From the cell containing the given text, extract its center point as [X, Y] coordinate. 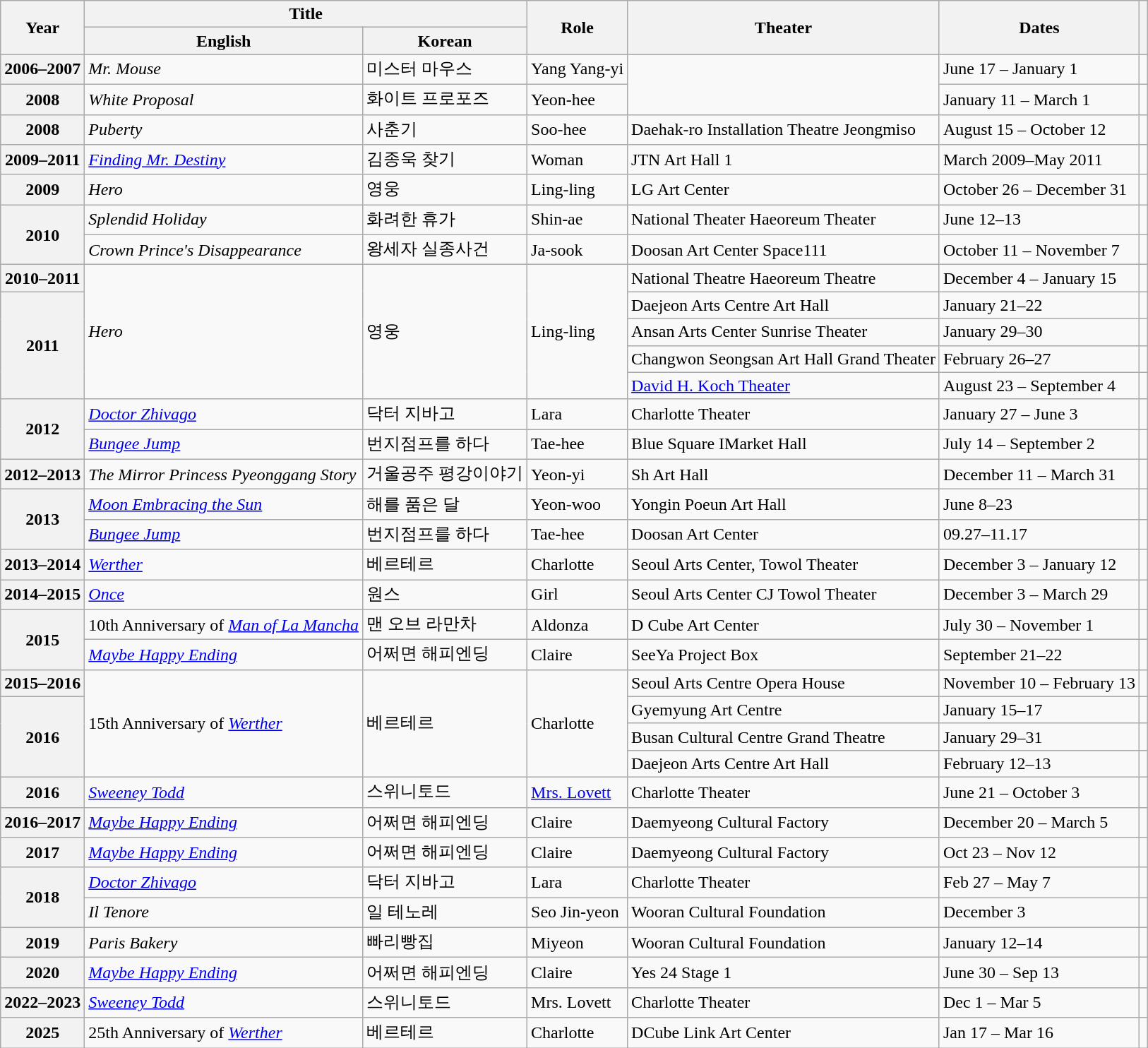
Year [42, 28]
September 21–22 [1039, 655]
June 17 – January 1 [1039, 69]
January 11 – March 1 [1039, 99]
Soo-hee [578, 130]
원스 [445, 595]
화이트 프로포즈 [445, 99]
February 12–13 [1039, 763]
Blue Square IMarket Hall [784, 445]
January 27 – June 3 [1039, 414]
December 4 – January 15 [1039, 278]
화려한 휴가 [445, 220]
English [224, 41]
Sh Art Hall [784, 475]
December 20 – March 5 [1039, 822]
2017 [42, 853]
Doosan Art Center [784, 534]
2022–2023 [42, 1003]
June 8–23 [1039, 504]
Theater [784, 28]
2012–2013 [42, 475]
Mr. Mouse [224, 69]
White Proposal [224, 99]
2018 [42, 897]
빠리빵집 [445, 942]
March 2009–May 2011 [1039, 160]
David H. Koch Theater [784, 386]
Seoul Arts Centre Opera House [784, 683]
SeeYa Project Box [784, 655]
Girl [578, 595]
Paris Bakery [224, 942]
2019 [42, 942]
Yeon-yi [578, 475]
Seo Jin-yeon [578, 912]
Aldonza [578, 624]
2009–2011 [42, 160]
Dec 1 – Mar 5 [1039, 1003]
Daehak-ro Installation Theatre Jeongmiso [784, 130]
사춘기 [445, 130]
2025 [42, 1032]
Crown Prince's Disappearance [224, 250]
2006–2007 [42, 69]
October 11 – November 7 [1039, 250]
25th Anniversary of Werther [224, 1032]
Splendid Holiday [224, 220]
December 3 [1039, 912]
June 21 – October 3 [1039, 792]
January 15–17 [1039, 710]
09.27–11.17 [1039, 534]
DCube Link Art Center [784, 1032]
일 테노레 [445, 912]
왕세자 실종사건 [445, 250]
Yeon-woo [578, 504]
July 14 – September 2 [1039, 445]
November 10 – February 13 [1039, 683]
Il Tenore [224, 912]
Yang Yang-yi [578, 69]
August 15 – October 12 [1039, 130]
Moon Embracing the Sun [224, 504]
2016–2017 [42, 822]
Title [306, 14]
Busan Cultural Centre Grand Theatre [784, 737]
Ja-sook [578, 250]
January 29–31 [1039, 737]
June 12–13 [1039, 220]
15th Anniversary of Werther [224, 723]
October 26 – December 31 [1039, 189]
Shin-ae [578, 220]
Role [578, 28]
Yes 24 Stage 1 [784, 973]
Puberty [224, 130]
2013 [42, 520]
Feb 27 – May 7 [1039, 883]
Yeon-hee [578, 99]
January 12–14 [1039, 942]
2011 [42, 345]
June 30 – Sep 13 [1039, 973]
Once [224, 595]
미스터 마우스 [445, 69]
Korean [445, 41]
August 23 – September 4 [1039, 386]
2015 [42, 640]
2010–2011 [42, 278]
해를 품은 달 [445, 504]
JTN Art Hall 1 [784, 160]
December 3 – March 29 [1039, 595]
Yongin Poeun Art Hall [784, 504]
National Theatre Haeoreum Theatre [784, 278]
December 11 – March 31 [1039, 475]
맨 오브 라만차 [445, 624]
July 30 – November 1 [1039, 624]
2013–2014 [42, 565]
거울공주 평강이야기 [445, 475]
February 26–27 [1039, 359]
Dates [1039, 28]
The Mirror Princess Pyeonggang Story [224, 475]
D Cube Art Center [784, 624]
Werther [224, 565]
2015–2016 [42, 683]
Seoul Arts Center CJ Towol Theater [784, 595]
김종욱 찾기 [445, 160]
10th Anniversary of Man of La Mancha [224, 624]
2009 [42, 189]
National Theater Haeoreum Theater [784, 220]
Gyemyung Art Centre [784, 710]
2014–2015 [42, 595]
LG Art Center [784, 189]
Changwon Seongsan Art Hall Grand Theater [784, 359]
Doosan Art Center Space111 [784, 250]
Finding Mr. Destiny [224, 160]
Woman [578, 160]
2012 [42, 429]
January 29–30 [1039, 332]
2010 [42, 234]
January 21–22 [1039, 305]
Oct 23 – Nov 12 [1039, 853]
2020 [42, 973]
Seoul Arts Center, Towol Theater [784, 565]
Jan 17 – Mar 16 [1039, 1032]
Ansan Arts Center Sunrise Theater [784, 332]
December 3 – January 12 [1039, 565]
Miyeon [578, 942]
